Search for the cell housing the specified text and yield its (X, Y) center coordinate. 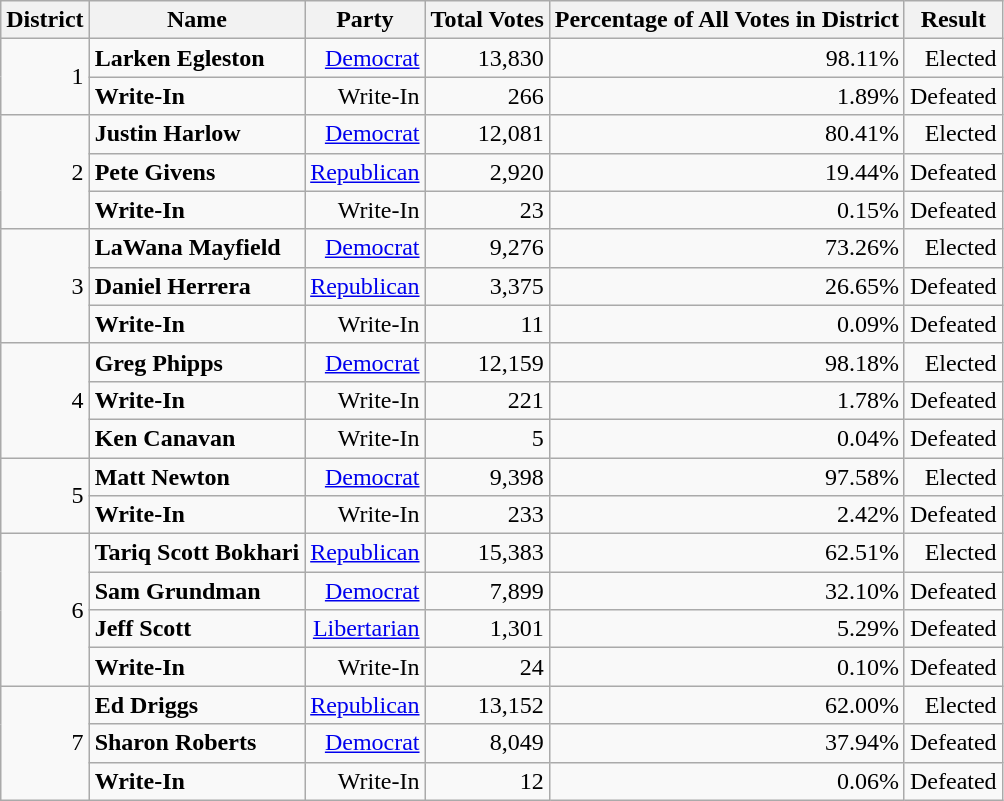
98.18% (726, 362)
Greg Phipps (197, 362)
Percentage of All Votes in District (726, 20)
26.65% (726, 286)
7,899 (487, 591)
1.78% (726, 400)
Result (953, 20)
62.51% (726, 553)
73.26% (726, 248)
3,375 (487, 286)
Name (197, 20)
Tariq Scott Bokhari (197, 553)
233 (487, 515)
221 (487, 400)
6 (45, 610)
13,152 (487, 705)
Jeff Scott (197, 629)
Daniel Herrera (197, 286)
12,159 (487, 362)
12 (487, 781)
13,830 (487, 58)
0.06% (726, 781)
19.44% (726, 172)
23 (487, 210)
Ken Canavan (197, 438)
Libertarian (365, 629)
2,920 (487, 172)
0.15% (726, 210)
80.41% (726, 134)
Justin Harlow (197, 134)
0.10% (726, 667)
266 (487, 96)
Sharon Roberts (197, 743)
Ed Driggs (197, 705)
12,081 (487, 134)
8,049 (487, 743)
Pete Givens (197, 172)
9,398 (487, 477)
97.58% (726, 477)
LaWana Mayfield (197, 248)
37.94% (726, 743)
District (45, 20)
98.11% (726, 58)
0.09% (726, 324)
1 (45, 77)
1.89% (726, 96)
2.42% (726, 515)
3 (45, 286)
7 (45, 743)
9,276 (487, 248)
2 (45, 172)
Larken Egleston (197, 58)
62.00% (726, 705)
1,301 (487, 629)
24 (487, 667)
11 (487, 324)
5.29% (726, 629)
Sam Grundman (197, 591)
Total Votes (487, 20)
Party (365, 20)
4 (45, 400)
Matt Newton (197, 477)
32.10% (726, 591)
15,383 (487, 553)
0.04% (726, 438)
